Scan for the cell matching the given text and deliver its [x, y] coordinate at center. 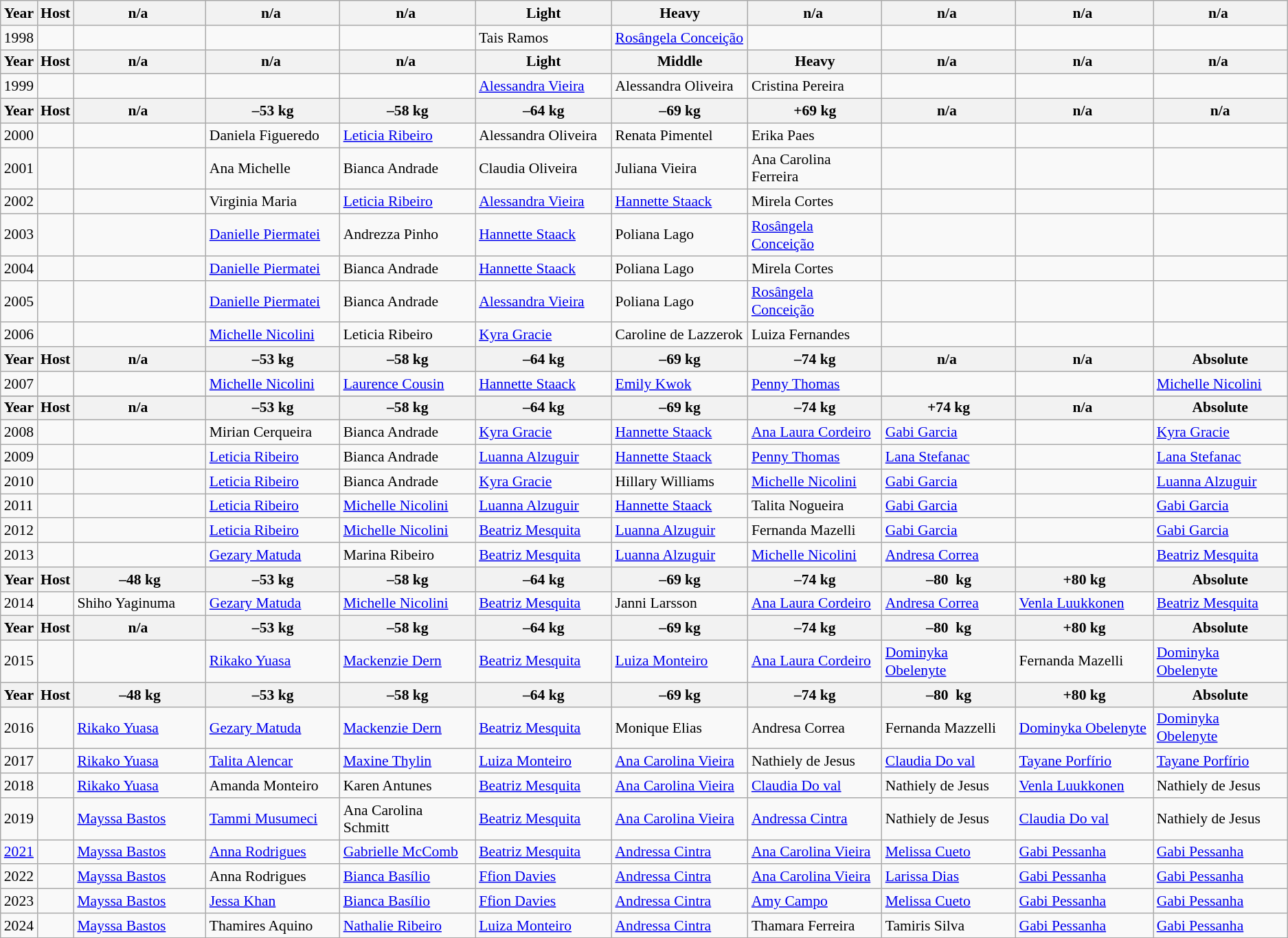
Claudia Oliveira [543, 169]
2003 [19, 235]
Maxine Thylin [408, 762]
Virginia Maria [273, 202]
Emily Kwok [679, 384]
2007 [19, 384]
Hillary Williams [679, 481]
2023 [19, 901]
Marina Ribeiro [408, 555]
Renata Pimentel [679, 135]
Shiho Yaginuma [139, 604]
2002 [19, 202]
2022 [19, 877]
Fernanda Mazzelli [949, 728]
Jessa Khan [273, 901]
2009 [19, 457]
2024 [19, 926]
2004 [19, 268]
2000 [19, 135]
Mirian Cerqueira [273, 433]
Janni Larsson [679, 604]
Ana Carolina Ferreira [815, 169]
2021 [19, 852]
Thamara Ferreira [815, 926]
2014 [19, 604]
2019 [19, 819]
1999 [19, 87]
Laurence Cousin [408, 384]
Gabrielle McComb [408, 852]
+69 kg [815, 111]
Karen Antunes [408, 786]
Larissa Dias [949, 877]
2013 [19, 555]
Tamiris Silva [949, 926]
Cristina Pereira [815, 87]
Tammi Musumeci [273, 819]
2012 [19, 531]
Luiza Fernandes [815, 335]
Juliana Vieira [679, 169]
Daniela Figueredo [273, 135]
Andrezza Pinho [408, 235]
2016 [19, 728]
2010 [19, 481]
Amanda Monteiro [273, 786]
Middle [679, 62]
Nathalie Ribeiro [408, 926]
Thamires Aquino [273, 926]
2001 [19, 169]
2005 [19, 301]
Caroline de Lazzerok [679, 335]
Monique Elias [679, 728]
Amy Campo [815, 901]
2017 [19, 762]
2011 [19, 506]
Ana Carolina Schmitt [408, 819]
2015 [19, 662]
1998 [19, 38]
Ana Michelle [273, 169]
2006 [19, 335]
+74 kg [949, 408]
Erika Paes [815, 135]
Talita Alencar [273, 762]
Talita Nogueira [815, 506]
2008 [19, 433]
Tais Ramos [543, 38]
2018 [19, 786]
